Pinpoint the cell where the given text exists, returning its (x, y) midpoint coordinate. 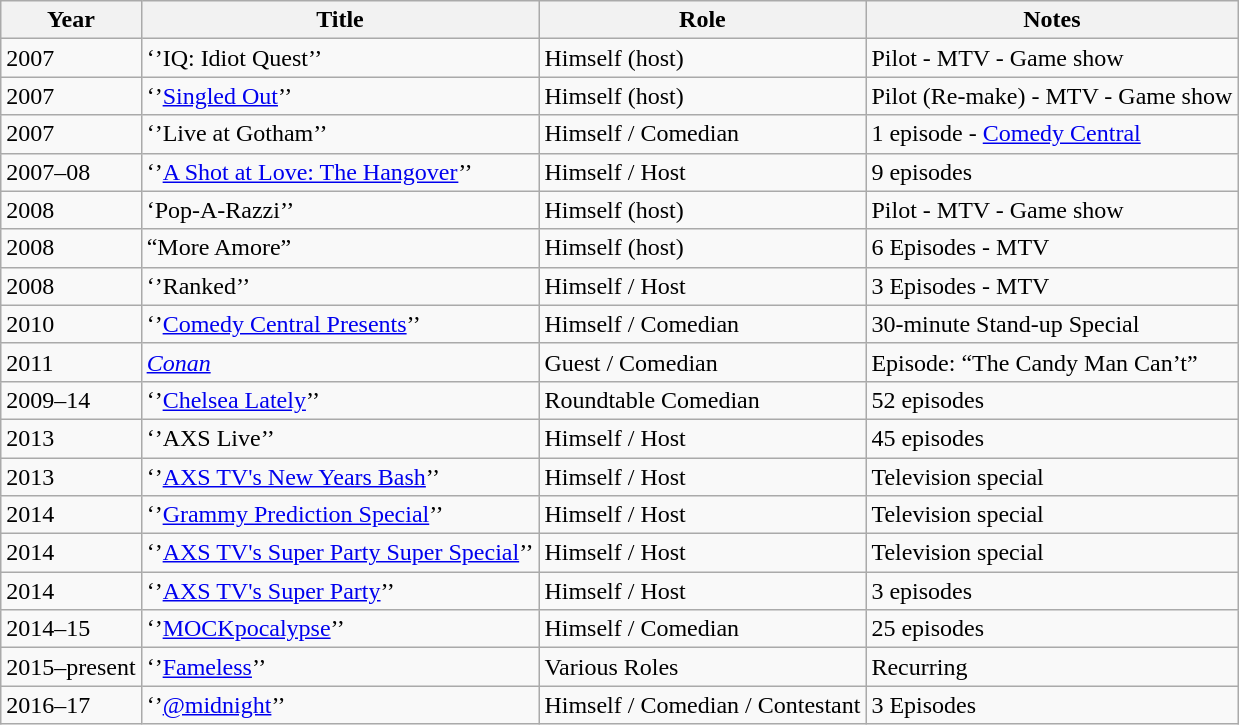
“More Amore” (340, 248)
2011 (71, 362)
Year (71, 20)
‘’AXS TV's New Years Bash’’ (340, 477)
Roundtable Comedian (702, 400)
2009–14 (71, 400)
‘’Live at Gotham’’ (340, 134)
‘Pop-A-Razzi’’ (340, 210)
‘’A Shot at Love: The Hangover’’ (340, 172)
52 episodes (1052, 400)
2015–present (71, 667)
2014–15 (71, 629)
Recurring (1052, 667)
Notes (1052, 20)
‘’AXS Live’’ (340, 438)
3 episodes (1052, 591)
Guest / Comedian (702, 362)
‘’AXS TV's Super Party’’ (340, 591)
‘’Comedy Central Presents’’ (340, 324)
Conan (340, 362)
9 episodes (1052, 172)
6 Episodes - MTV (1052, 248)
3 Episodes - MTV (1052, 286)
Title (340, 20)
Pilot (Re-make) - MTV - Game show (1052, 96)
‘’MOCKpocalypse’’ (340, 629)
‘’AXS TV's Super Party Super Special’’ (340, 553)
‘’Ranked’’ (340, 286)
Role (702, 20)
45 episodes (1052, 438)
‘’Singled Out’’ (340, 96)
‘’Fameless’’ (340, 667)
2010 (71, 324)
‘’@midnight’’ (340, 705)
‘’Grammy Prediction Special’’ (340, 515)
‘’IQ: Idiot Quest’’ (340, 58)
Himself / Comedian / Contestant (702, 705)
Various Roles (702, 667)
25 episodes (1052, 629)
‘’Chelsea Lately’’ (340, 400)
2016–17 (71, 705)
1 episode - Comedy Central (1052, 134)
3 Episodes (1052, 705)
2007–08 (71, 172)
30-minute Stand-up Special (1052, 324)
Episode: “The Candy Man Can’t” (1052, 362)
